From the cell containing the given text, extract its center point as [X, Y] coordinate. 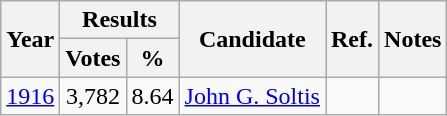
Votes [93, 58]
Results [120, 20]
1916 [30, 96]
Ref. [352, 39]
Year [30, 39]
3,782 [93, 96]
% [152, 58]
8.64 [152, 96]
Notes [413, 39]
Candidate [252, 39]
John G. Soltis [252, 96]
